Locate the cell with the specified text and output its [X, Y] center coordinate. 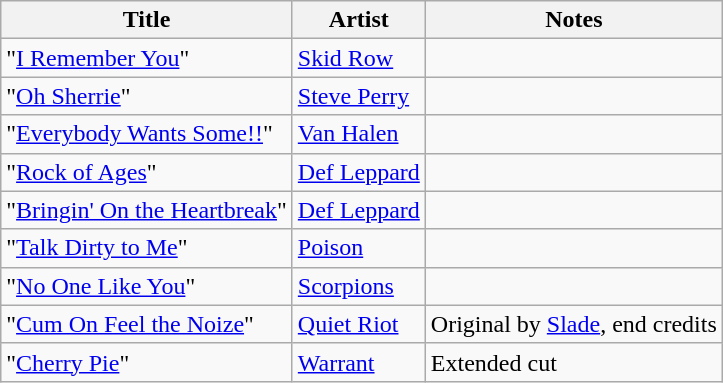
"Talk Dirty to Me" [147, 248]
Artist [358, 20]
Quiet Riot [358, 324]
Scorpions [358, 286]
"Oh Sherrie" [147, 96]
Title [147, 20]
Poison [358, 248]
"Cum On Feel the Noize" [147, 324]
"Bringin' On the Heartbreak" [147, 210]
"I Remember You" [147, 58]
Notes [574, 20]
Extended cut [574, 362]
"No One Like You" [147, 286]
Van Halen [358, 134]
Steve Perry [358, 96]
"Everybody Wants Some!!" [147, 134]
Skid Row [358, 58]
"Cherry Pie" [147, 362]
"Rock of Ages" [147, 172]
Warrant [358, 362]
Original by Slade, end credits [574, 324]
